Provide the [X, Y] coordinate of the cell's center where the given text is located.  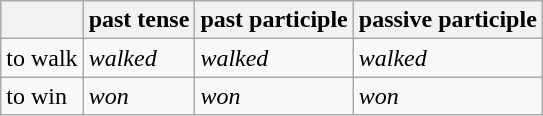
past participle [274, 20]
to win [42, 96]
passive participle [448, 20]
past tense [139, 20]
to walk [42, 58]
